From the cell containing the given text, extract its center point as [x, y] coordinate. 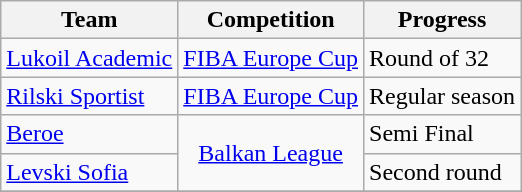
Semi Final [442, 134]
Beroe [90, 134]
Round of 32 [442, 58]
Progress [442, 20]
Levski Sofia [90, 172]
Lukoil Academic [90, 58]
Balkan League [271, 153]
Second round [442, 172]
Regular season [442, 96]
Competition [271, 20]
Team [90, 20]
Rilski Sportist [90, 96]
